Detect which cell encompasses the target text, then output its [x, y] center coordinate. 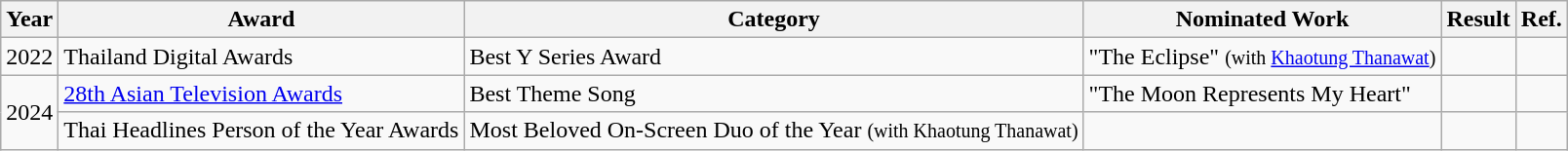
Thailand Digital Awards [261, 57]
2022 [29, 57]
Ref. [1541, 19]
Award [261, 19]
"The Moon Represents My Heart" [1262, 94]
Year [29, 19]
Most Beloved On-Screen Duo of the Year (with Khaotung Thanawat) [774, 131]
Category [774, 19]
"The Eclipse" (with Khaotung Thanawat) [1262, 57]
2024 [29, 112]
28th Asian Television Awards [261, 94]
Thai Headlines Person of the Year Awards [261, 131]
Best Theme Song [774, 94]
Nominated Work [1262, 19]
Best Y Series Award [774, 57]
Result [1478, 19]
